Output the [X, Y] coordinate of the center of the cell containing the given text.  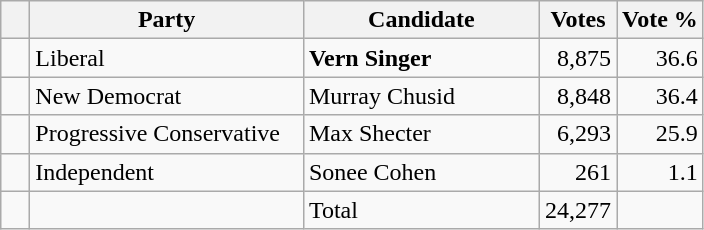
Liberal [167, 58]
1.1 [660, 172]
Vote % [660, 20]
New Democrat [167, 96]
Progressive Conservative [167, 134]
8,848 [578, 96]
8,875 [578, 58]
Max Shecter [421, 134]
Candidate [421, 20]
6,293 [578, 134]
261 [578, 172]
Votes [578, 20]
Independent [167, 172]
25.9 [660, 134]
Total [421, 210]
36.6 [660, 58]
24,277 [578, 210]
Murray Chusid [421, 96]
Sonee Cohen [421, 172]
Party [167, 20]
36.4 [660, 96]
Vern Singer [421, 58]
